Capture the cell that displays the provided text and extract its (X, Y) central coordinate. 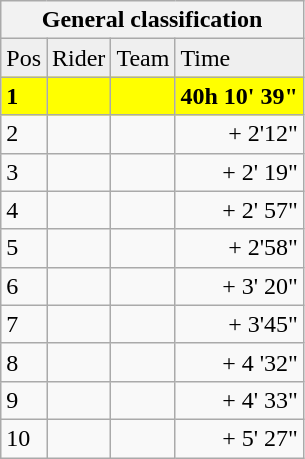
6 (24, 286)
2 (24, 134)
+ 2' 57" (239, 210)
Team (143, 58)
9 (24, 400)
5 (24, 248)
Pos (24, 58)
+ 2'58" (239, 248)
Time (239, 58)
+ 2'12" (239, 134)
40h 10' 39" (239, 96)
Rider (78, 58)
7 (24, 324)
3 (24, 172)
8 (24, 362)
+ 5' 27" (239, 438)
+ 4' 33" (239, 400)
+ 4 '32" (239, 362)
+ 3'45" (239, 324)
+ 2' 19" (239, 172)
+ 3' 20" (239, 286)
1 (24, 96)
General classification (152, 20)
10 (24, 438)
4 (24, 210)
